Capture the cell that displays the provided text and extract its (X, Y) central coordinate. 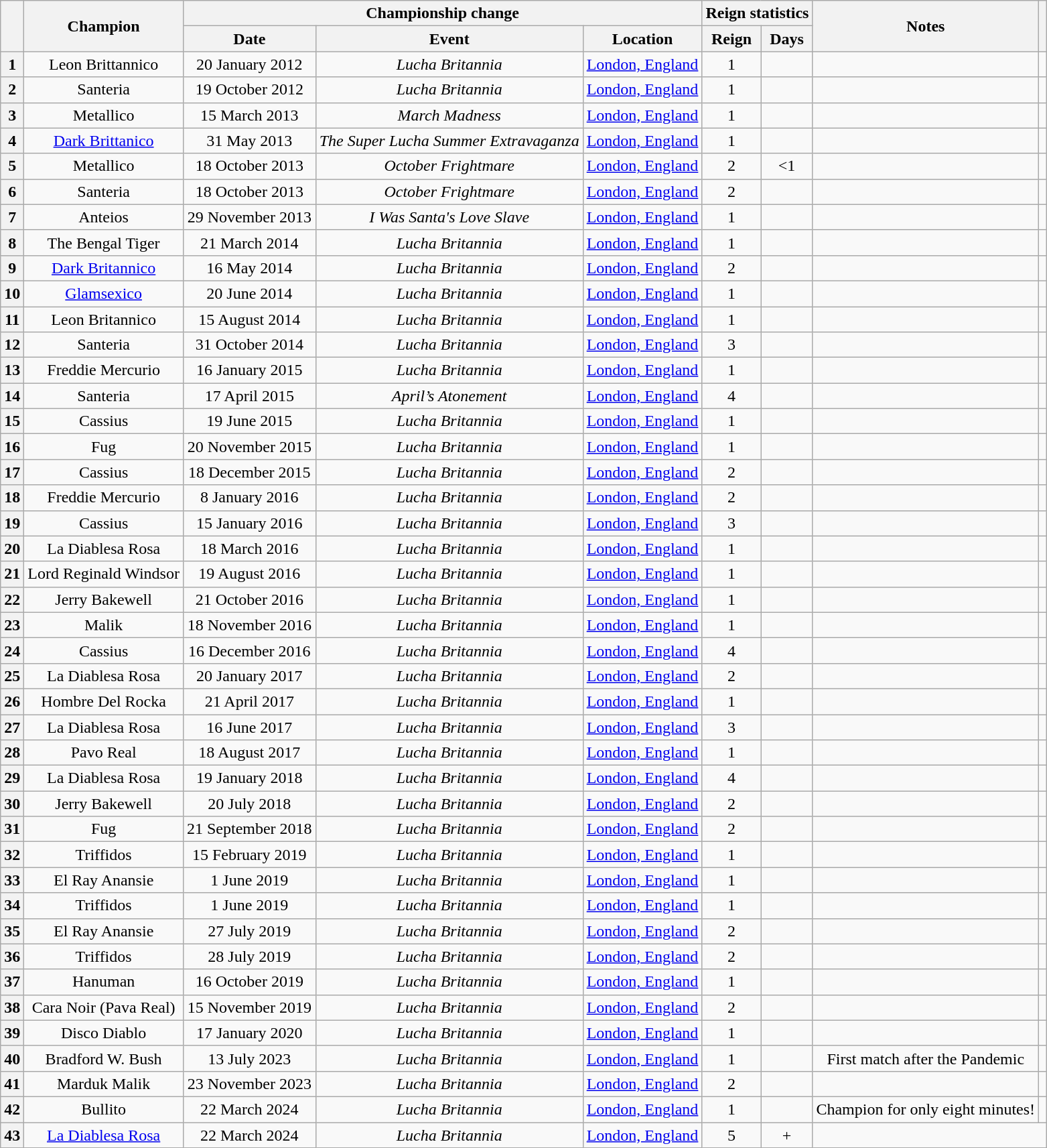
12 (12, 345)
17 (12, 472)
24 (12, 650)
Hanuman (104, 982)
Disco Diablo (104, 1033)
Bullito (104, 1109)
Anteios (104, 217)
27 July 2019 (249, 931)
25 (12, 676)
18 November 2016 (249, 625)
19 June 2015 (249, 421)
42 (12, 1109)
15 February 2019 (249, 855)
Dark Brittanico (104, 141)
17 January 2020 (249, 1033)
April’s Atonement (449, 396)
29 November 2013 (249, 217)
Marduk Malik (104, 1084)
29 (12, 778)
28 July 2019 (249, 956)
7 (12, 217)
21 September 2018 (249, 829)
40 (12, 1058)
19 January 2018 (249, 778)
21 (12, 574)
20 July 2018 (249, 804)
36 (12, 956)
Bradford W. Bush (104, 1058)
10 (12, 293)
Date (249, 39)
Leon Brittannico (104, 64)
16 June 2017 (249, 727)
Reign (731, 39)
Champion for only eight minutes! (926, 1109)
The Bengal Tiger (104, 242)
Cara Noir (Pava Real) (104, 1007)
27 (12, 727)
26 (12, 701)
Reign statistics (757, 13)
31 October 2014 (249, 345)
31 May 2013 (249, 141)
19 October 2012 (249, 90)
11 (12, 319)
8 January 2016 (249, 498)
Days (786, 39)
Champion (104, 26)
41 (12, 1084)
18 August 2017 (249, 753)
Leon Britannico (104, 319)
15 March 2013 (249, 115)
20 November 2015 (249, 447)
18 March 2016 (249, 549)
16 December 2016 (249, 650)
Championship change (442, 13)
28 (12, 753)
The Super Lucha Summer Extravaganza (449, 141)
+ (786, 1135)
21 October 2016 (249, 599)
16 October 2019 (249, 982)
19 August 2016 (249, 574)
<1 (786, 166)
30 (12, 804)
20 June 2014 (249, 293)
Lord Reginald Windsor (104, 574)
16 May 2014 (249, 268)
20 (12, 549)
16 January 2015 (249, 370)
Event (449, 39)
21 March 2014 (249, 242)
17 April 2015 (249, 396)
Notes (926, 26)
15 January 2016 (249, 523)
19 (12, 523)
Pavo Real (104, 753)
39 (12, 1033)
20 January 2017 (249, 676)
Location (642, 39)
33 (12, 880)
8 (12, 242)
Hombre Del Rocka (104, 701)
20 January 2012 (249, 64)
13 July 2023 (249, 1058)
Dark Britannico (104, 268)
Glamsexico (104, 293)
37 (12, 982)
18 (12, 498)
15 August 2014 (249, 319)
43 (12, 1135)
March Madness (449, 115)
38 (12, 1007)
32 (12, 855)
9 (12, 268)
14 (12, 396)
16 (12, 447)
31 (12, 829)
23 (12, 625)
15 November 2019 (249, 1007)
34 (12, 906)
6 (12, 192)
21 April 2017 (249, 701)
I Was Santa's Love Slave (449, 217)
23 November 2023 (249, 1084)
First match after the Pandemic (926, 1058)
13 (12, 370)
35 (12, 931)
15 (12, 421)
Malik (104, 625)
22 (12, 599)
18 December 2015 (249, 472)
